Detect which cell encompasses the target text, then output its [x, y] center coordinate. 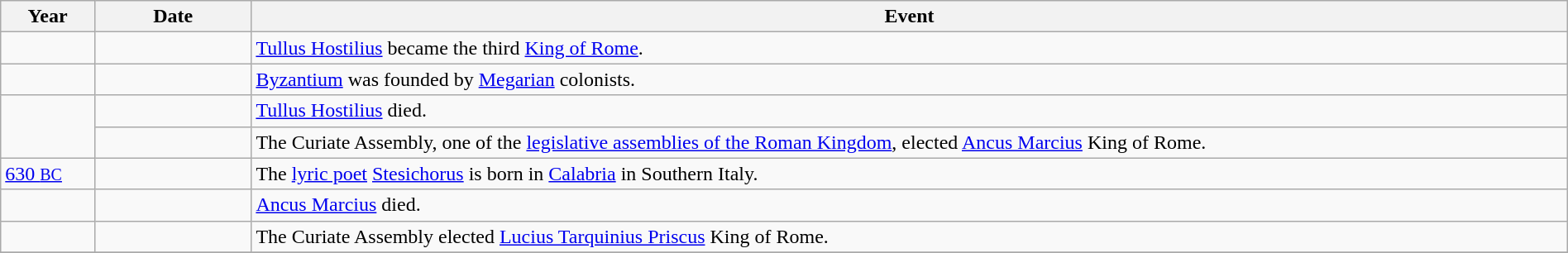
Byzantium was founded by Megarian colonists. [910, 79]
630 BC [48, 174]
Date [172, 17]
Tullus Hostilius became the third King of Rome. [910, 48]
Event [910, 17]
The lyric poet Stesichorus is born in Calabria in Southern Italy. [910, 174]
The Curiate Assembly elected Lucius Tarquinius Priscus King of Rome. [910, 236]
Year [48, 17]
The Curiate Assembly, one of the legislative assemblies of the Roman Kingdom, elected Ancus Marcius King of Rome. [910, 142]
Tullus Hostilius died. [910, 111]
Ancus Marcius died. [910, 205]
